From the cell containing the given text, extract its center point as [X, Y] coordinate. 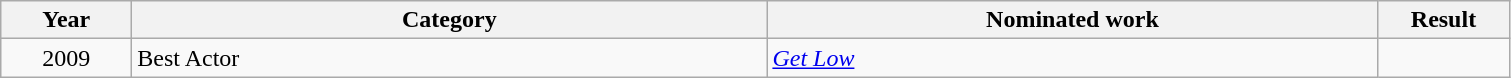
2009 [66, 58]
Best Actor [450, 58]
Get Low [1072, 58]
Category [450, 20]
Year [66, 20]
Result [1444, 20]
Nominated work [1072, 20]
